Capture the cell that displays the provided text and extract its (x, y) central coordinate. 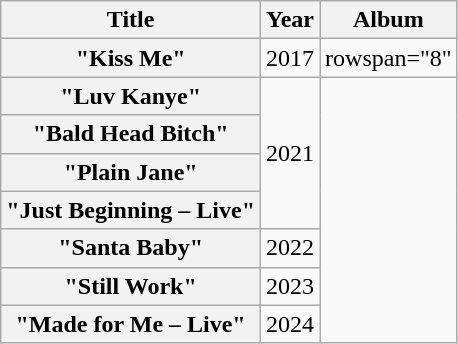
"Still Work" (131, 286)
2022 (290, 248)
Year (290, 20)
2024 (290, 324)
"Made for Me – Live" (131, 324)
Album (389, 20)
2021 (290, 153)
rowspan="8" (389, 58)
Title (131, 20)
2023 (290, 286)
2017 (290, 58)
"Bald Head Bitch" (131, 134)
"Santa Baby" (131, 248)
"Just Beginning – Live" (131, 210)
"Plain Jane" (131, 172)
"Luv Kanye" (131, 96)
"Kiss Me" (131, 58)
